From the cell containing the given text, extract its center point as [X, Y] coordinate. 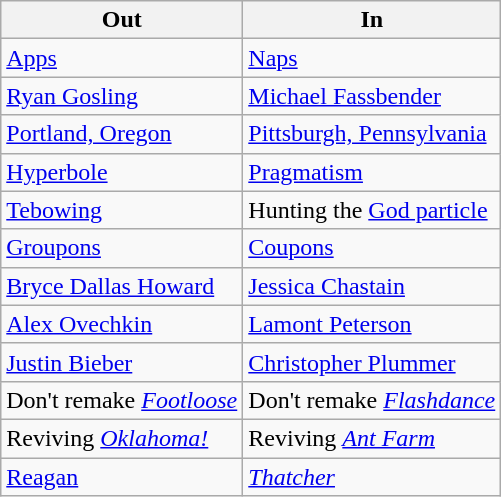
Bryce Dallas Howard [122, 286]
Don't remake Footloose [122, 400]
Portland, Oregon [122, 134]
Tebowing [122, 210]
Coupons [372, 248]
Apps [122, 58]
Justin Bieber [122, 362]
Reviving Oklahoma! [122, 438]
Lamont Peterson [372, 324]
Hunting the God particle [372, 210]
Naps [372, 58]
Alex Ovechkin [122, 324]
Ryan Gosling [122, 96]
Don't remake Flashdance [372, 400]
Reviving Ant Farm [372, 438]
Thatcher [372, 477]
In [372, 20]
Hyperbole [122, 172]
Pittsburgh, Pennsylvania [372, 134]
Christopher Plummer [372, 362]
Pragmatism [372, 172]
Michael Fassbender [372, 96]
Jessica Chastain [372, 286]
Out [122, 20]
Groupons [122, 248]
Reagan [122, 477]
